Identify which cell holds the provided text, then report its [x, y] central coordinate. 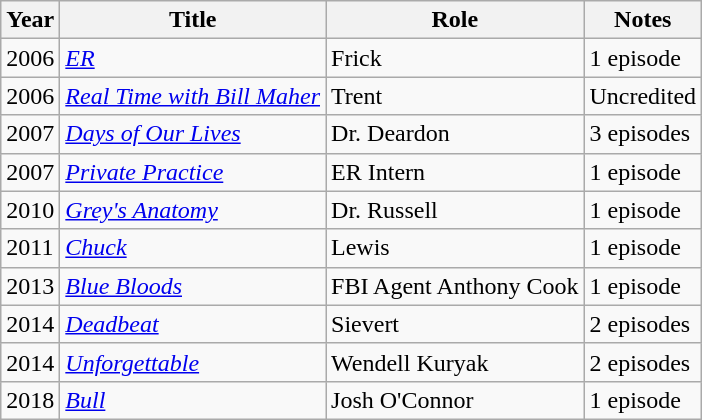
Bull [193, 400]
FBI Agent Anthony Cook [455, 286]
Dr. Deardon [455, 134]
Private Practice [193, 172]
Year [30, 20]
2013 [30, 286]
Dr. Russell [455, 210]
Role [455, 20]
Frick [455, 58]
ER Intern [455, 172]
Trent [455, 96]
Deadbeat [193, 324]
Grey's Anatomy [193, 210]
Wendell Kuryak [455, 362]
Title [193, 20]
Real Time with Bill Maher [193, 96]
2011 [30, 248]
Blue Bloods [193, 286]
Days of Our Lives [193, 134]
2018 [30, 400]
Josh O'Connor [455, 400]
Unforgettable [193, 362]
Lewis [455, 248]
Uncredited [643, 96]
ER [193, 58]
Chuck [193, 248]
Notes [643, 20]
2010 [30, 210]
Sievert [455, 324]
3 episodes [643, 134]
